From the cell containing the given text, extract its center point as [x, y] coordinate. 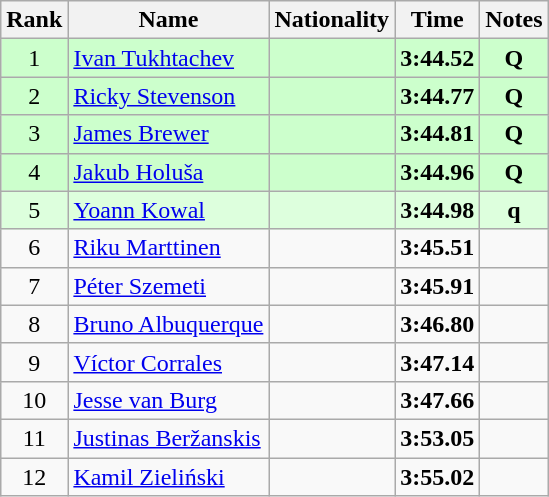
5 [34, 210]
2 [34, 96]
Nationality [332, 20]
6 [34, 248]
7 [34, 286]
3:44.77 [438, 96]
Notes [514, 20]
Jesse van Burg [168, 400]
8 [34, 324]
3:47.66 [438, 400]
3:45.91 [438, 286]
3:44.98 [438, 210]
3:53.05 [438, 438]
Ricky Stevenson [168, 96]
Víctor Corrales [168, 362]
4 [34, 172]
Kamil Zieliński [168, 477]
q [514, 210]
Rank [34, 20]
Justinas Beržanskis [168, 438]
11 [34, 438]
Yoann Kowal [168, 210]
Ivan Tukhtachev [168, 58]
3:55.02 [438, 477]
Bruno Albuquerque [168, 324]
3:46.80 [438, 324]
Riku Marttinen [168, 248]
3:44.81 [438, 134]
3:44.52 [438, 58]
9 [34, 362]
3:47.14 [438, 362]
12 [34, 477]
3:44.96 [438, 172]
Jakub Holuša [168, 172]
James Brewer [168, 134]
10 [34, 400]
Time [438, 20]
Péter Szemeti [168, 286]
1 [34, 58]
Name [168, 20]
3 [34, 134]
3:45.51 [438, 248]
